Capture the cell that displays the provided text and extract its (X, Y) central coordinate. 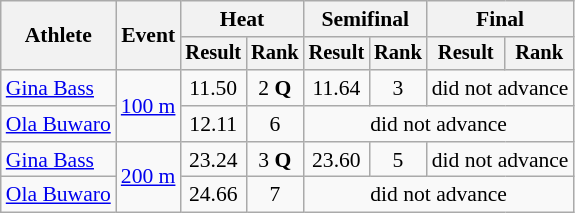
3 (398, 88)
5 (398, 160)
23.24 (213, 160)
24.66 (213, 195)
23.60 (337, 160)
11.64 (337, 88)
12.11 (213, 124)
200 m (148, 178)
7 (275, 195)
6 (275, 124)
Event (148, 36)
Final (500, 19)
Heat (242, 19)
Athlete (58, 36)
11.50 (213, 88)
100 m (148, 106)
3 Q (275, 160)
2 Q (275, 88)
Semifinal (366, 19)
